Extract the (x, y) coordinate from the center of the cell holding the provided text.  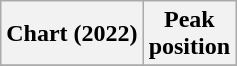
Peakposition (189, 34)
Chart (2022) (72, 34)
